Search for the cell housing the specified text and yield its (X, Y) center coordinate. 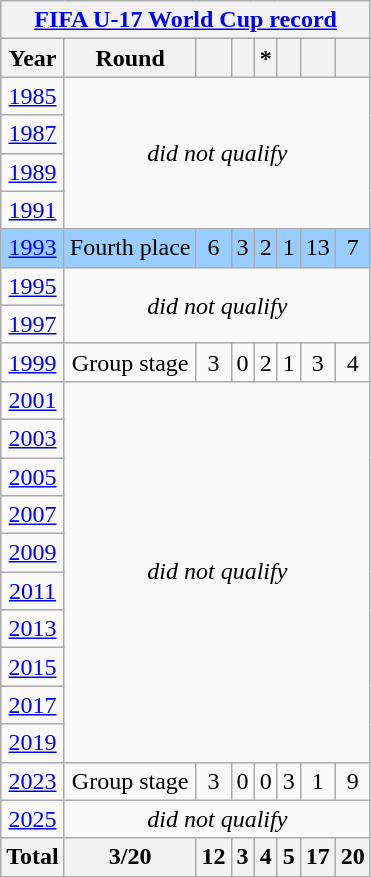
2017 (33, 705)
Total (33, 857)
1997 (33, 324)
2003 (33, 438)
2015 (33, 667)
FIFA U-17 World Cup record (186, 20)
2019 (33, 743)
2013 (33, 629)
5 (288, 857)
1995 (33, 286)
12 (214, 857)
17 (318, 857)
1993 (33, 248)
1989 (33, 172)
6 (214, 248)
2009 (33, 553)
Fourth place (130, 248)
20 (352, 857)
1991 (33, 210)
13 (318, 248)
Year (33, 58)
3/20 (130, 857)
1985 (33, 96)
2011 (33, 591)
2005 (33, 477)
1987 (33, 134)
2025 (33, 819)
7 (352, 248)
2007 (33, 515)
2001 (33, 400)
9 (352, 781)
1999 (33, 362)
* (266, 58)
2023 (33, 781)
Round (130, 58)
